Return the (X, Y) coordinate for the center point of the cell that contains the specified text.  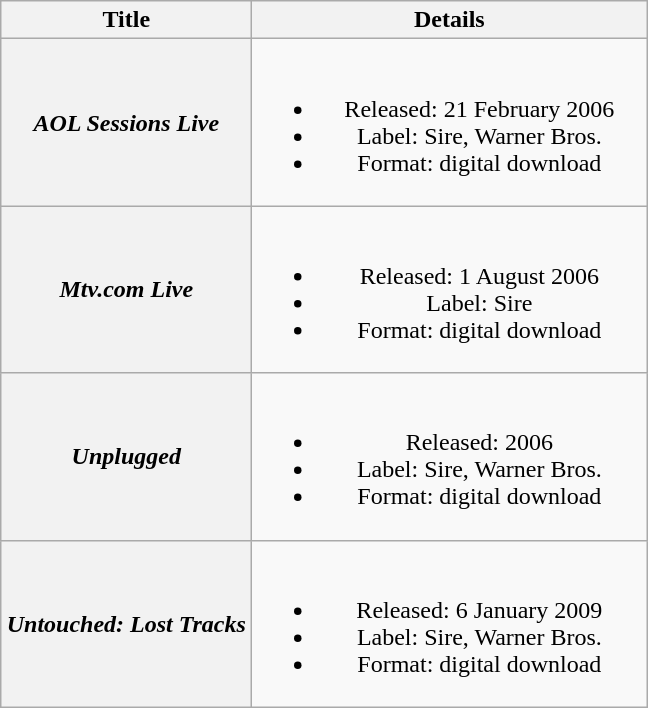
Title (126, 20)
Released: 2006Label: Sire, Warner Bros.Format: digital download (450, 456)
AOL Sessions Live (126, 122)
Released: 6 January 2009Label: Sire, Warner Bros.Format: digital download (450, 624)
Unplugged (126, 456)
Released: 1 August 2006Label: SireFormat: digital download (450, 290)
Untouched: Lost Tracks (126, 624)
Details (450, 20)
Released: 21 February 2006 Label: Sire, Warner Bros.Format: digital download (450, 122)
Mtv.com Live (126, 290)
